Return (X, Y) of the center of cell containing provided text 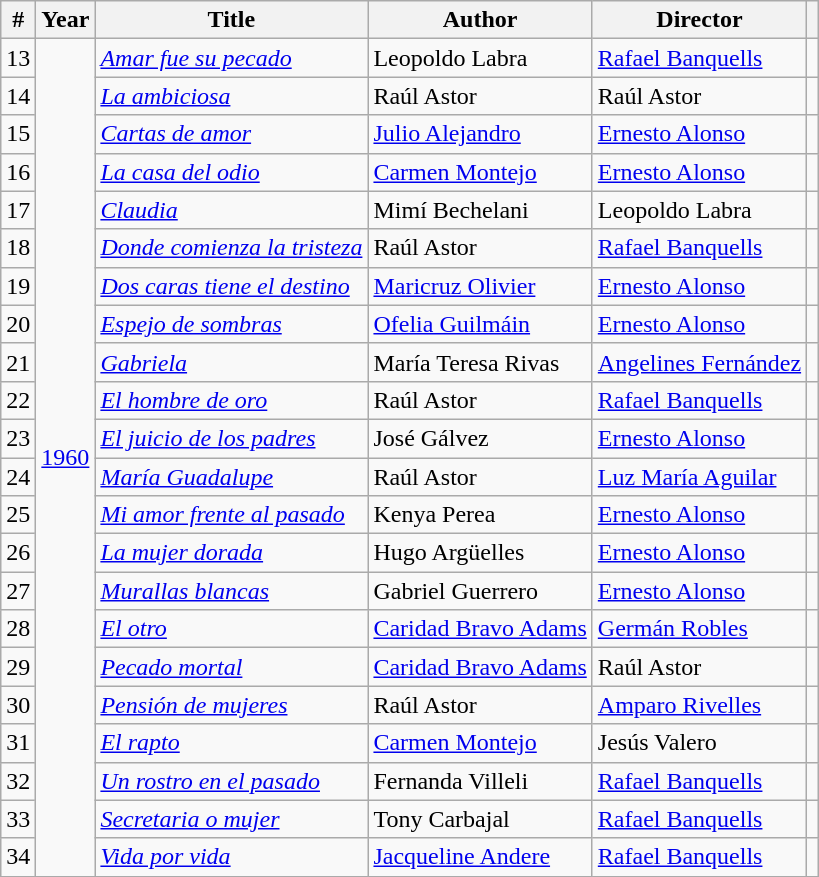
30 (18, 705)
15 (18, 134)
Pecado mortal (232, 667)
La casa del odio (232, 172)
20 (18, 324)
Murallas blancas (232, 591)
26 (18, 553)
1960 (66, 458)
19 (18, 286)
Un rostro en el pasado (232, 781)
Vida por vida (232, 857)
Amparo Rivelles (699, 705)
El juicio de los padres (232, 438)
La ambiciosa (232, 96)
13 (18, 58)
Pensión de mujeres (232, 705)
María Teresa Rivas (480, 362)
Director (699, 20)
17 (18, 210)
Author (480, 20)
27 (18, 591)
# (18, 20)
Claudia (232, 210)
Mi amor frente al pasado (232, 515)
Dos caras tiene el destino (232, 286)
Mimí Bechelani (480, 210)
31 (18, 743)
18 (18, 248)
Espejo de sombras (232, 324)
21 (18, 362)
16 (18, 172)
El hombre de oro (232, 400)
34 (18, 857)
22 (18, 400)
María Guadalupe (232, 477)
Hugo Argüelles (480, 553)
José Gálvez (480, 438)
25 (18, 515)
Germán Robles (699, 629)
24 (18, 477)
Cartas de amor (232, 134)
28 (18, 629)
23 (18, 438)
Ofelia Guilmáin (480, 324)
Jacqueline Andere (480, 857)
Fernanda Villeli (480, 781)
32 (18, 781)
29 (18, 667)
Gabriel Guerrero (480, 591)
Gabriela (232, 362)
33 (18, 819)
Luz María Aguilar (699, 477)
Maricruz Olivier (480, 286)
Donde comienza la tristeza (232, 248)
Julio Alejandro (480, 134)
El otro (232, 629)
Title (232, 20)
14 (18, 96)
La mujer dorada (232, 553)
Angelines Fernández (699, 362)
Jesús Valero (699, 743)
Amar fue su pecado (232, 58)
El rapto (232, 743)
Kenya Perea (480, 515)
Tony Carbajal (480, 819)
Year (66, 20)
Secretaria o mujer (232, 819)
